Scan for the cell matching the given text and deliver its [X, Y] coordinate at center. 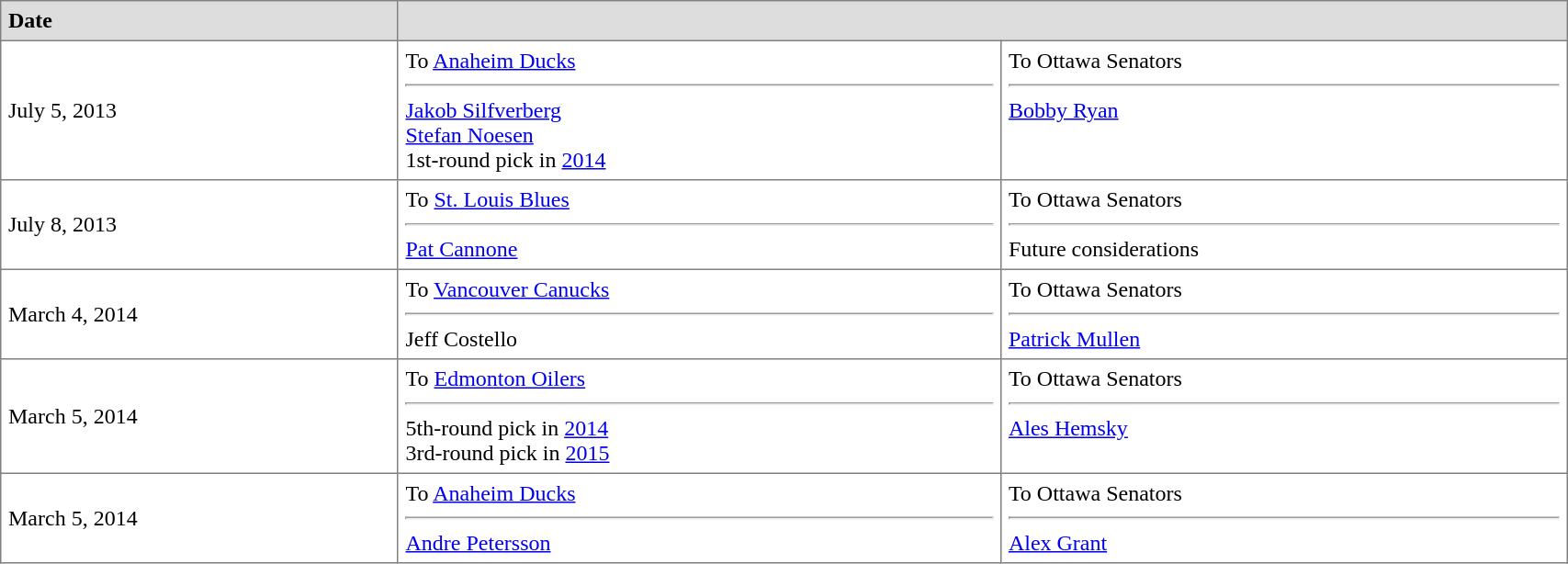
To Edmonton Oilers5th-round pick in 20143rd-round pick in 2015 [699, 416]
Date [200, 21]
To Ottawa SenatorsPatrick Mullen [1284, 314]
To Anaheim DucksJakob SilfverbergStefan Noesen1st-round pick in 2014 [699, 110]
To Ottawa SenatorsAles Hemsky [1284, 416]
To Ottawa SenatorsBobby Ryan [1284, 110]
To Ottawa SenatorsAlex Grant [1284, 518]
To Vancouver CanucksJeff Costello [699, 314]
March 4, 2014 [200, 314]
To Anaheim DucksAndre Petersson [699, 518]
To St. Louis BluesPat Cannone [699, 225]
July 5, 2013 [200, 110]
July 8, 2013 [200, 225]
To Ottawa SenatorsFuture considerations [1284, 225]
